Search for the cell housing the specified text and yield its (x, y) center coordinate. 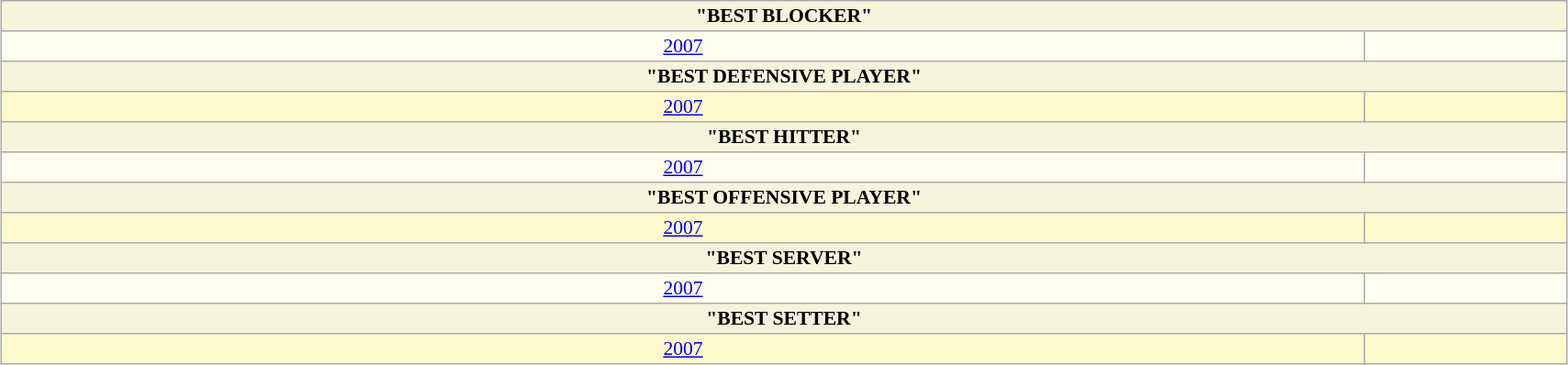
"BEST OFFENSIVE PLAYER" (784, 198)
"BEST SETTER" (784, 319)
"BEST HITTER" (784, 138)
"BEST DEFENSIVE PLAYER" (784, 77)
"BEST SERVER" (784, 259)
"BEST BLOCKER" (784, 17)
